From the cell containing the given text, extract its center point as (x, y) coordinate. 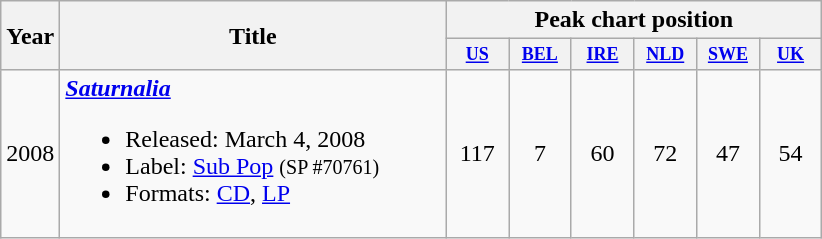
BEL (540, 54)
Title (253, 36)
7 (540, 154)
54 (790, 154)
Peak chart position (634, 20)
2008 (30, 154)
47 (728, 154)
NLD (666, 54)
117 (478, 154)
IRE (602, 54)
SWE (728, 54)
60 (602, 154)
SaturnaliaReleased: March 4, 2008Label: Sub Pop (SP #70761)Formats: CD, LP (253, 154)
72 (666, 154)
US (478, 54)
UK (790, 54)
Year (30, 36)
